For the text-containing cell, return its midpoint in [x, y] coordinate format. 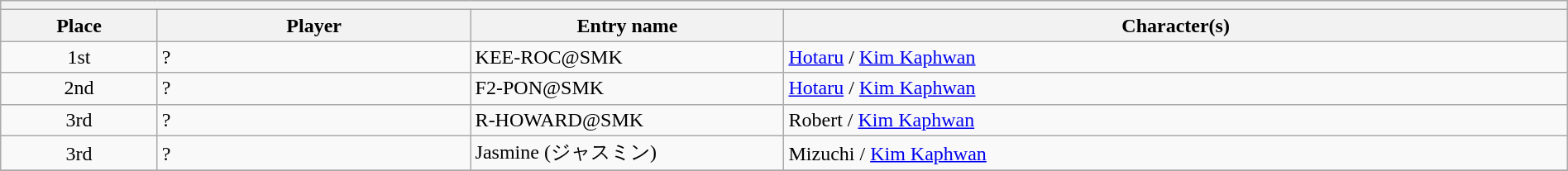
Robert / Kim Kaphwan [1176, 120]
Player [314, 26]
Place [79, 26]
F2-PON@SMK [627, 88]
Jasmine (ジャスミン) [627, 154]
1st [79, 57]
2nd [79, 88]
Mizuchi / Kim Kaphwan [1176, 154]
Entry name [627, 26]
R-HOWARD@SMK [627, 120]
Character(s) [1176, 26]
KEE-ROC@SMK [627, 57]
